Find where the given text appears and provide that cell's center as (x, y) coordinate. 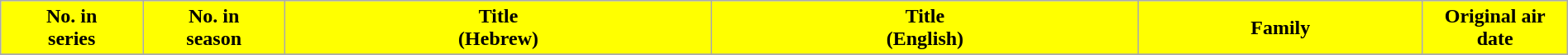
Title(English) (925, 28)
No. inseason (214, 28)
Title(Hebrew) (499, 28)
Family (1280, 28)
No. inseries (72, 28)
Original air date (1495, 28)
